Extract the [x, y] coordinate from the center of the cell holding the provided text.  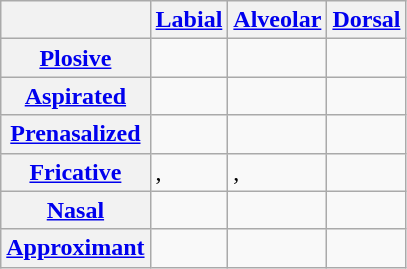
Plosive [76, 58]
Prenasalized [76, 134]
Approximant [76, 248]
Fricative [76, 172]
Alveolar [278, 20]
Labial [189, 20]
Dorsal [366, 20]
Nasal [76, 210]
Aspirated [76, 96]
